Return the [X, Y] coordinate for the center point of the cell that contains the specified text.  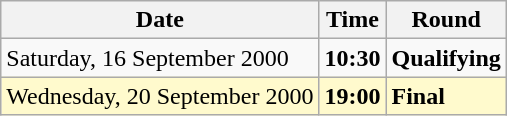
Date [160, 20]
Final [446, 96]
Round [446, 20]
Wednesday, 20 September 2000 [160, 96]
19:00 [352, 96]
Qualifying [446, 58]
Time [352, 20]
10:30 [352, 58]
Saturday, 16 September 2000 [160, 58]
